Locate the cell with the specified text and output its (X, Y) center coordinate. 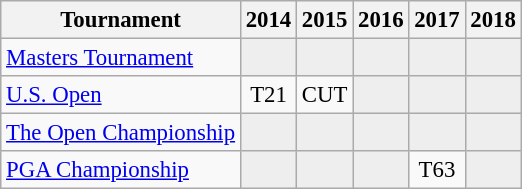
T63 (437, 170)
U.S. Open (121, 95)
2018 (493, 20)
2014 (268, 20)
Masters Tournament (121, 58)
T21 (268, 95)
2015 (325, 20)
CUT (325, 95)
2017 (437, 20)
PGA Championship (121, 170)
Tournament (121, 20)
The Open Championship (121, 133)
2016 (381, 20)
